Capture the cell that displays the provided text and extract its [x, y] central coordinate. 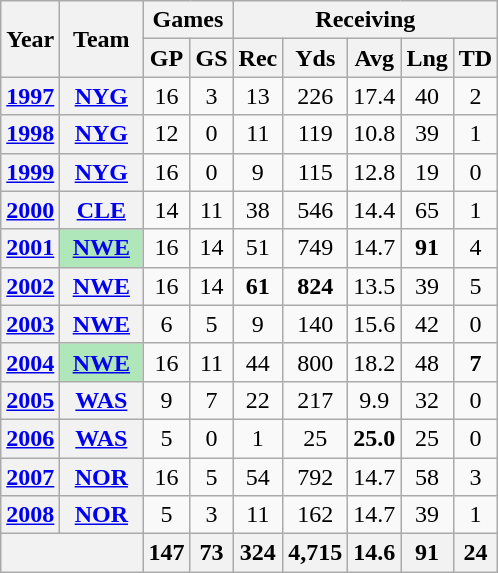
14.4 [374, 210]
73 [212, 553]
19 [427, 172]
Avg [374, 58]
Team [102, 39]
119 [316, 134]
22 [258, 400]
15.6 [374, 324]
Receiving [366, 20]
2 [475, 96]
65 [427, 210]
40 [427, 96]
2001 [30, 248]
6 [166, 324]
Games [188, 20]
824 [316, 286]
140 [316, 324]
162 [316, 515]
546 [316, 210]
324 [258, 553]
24 [475, 553]
12 [166, 134]
17.4 [374, 96]
115 [316, 172]
14.6 [374, 553]
38 [258, 210]
800 [316, 362]
1998 [30, 134]
32 [427, 400]
2008 [30, 515]
48 [427, 362]
Lng [427, 58]
217 [316, 400]
2002 [30, 286]
2005 [30, 400]
GS [212, 58]
147 [166, 553]
749 [316, 248]
42 [427, 324]
GP [166, 58]
9.9 [374, 400]
61 [258, 286]
10.8 [374, 134]
1999 [30, 172]
12.8 [374, 172]
Year [30, 39]
18.2 [374, 362]
226 [316, 96]
4 [475, 248]
2004 [30, 362]
4,715 [316, 553]
TD [475, 58]
2000 [30, 210]
58 [427, 477]
2007 [30, 477]
792 [316, 477]
Yds [316, 58]
44 [258, 362]
13 [258, 96]
CLE [102, 210]
1997 [30, 96]
51 [258, 248]
13.5 [374, 286]
Rec [258, 58]
2003 [30, 324]
25.0 [374, 438]
2006 [30, 438]
54 [258, 477]
